Identify which cell holds the provided text, then report its (x, y) central coordinate. 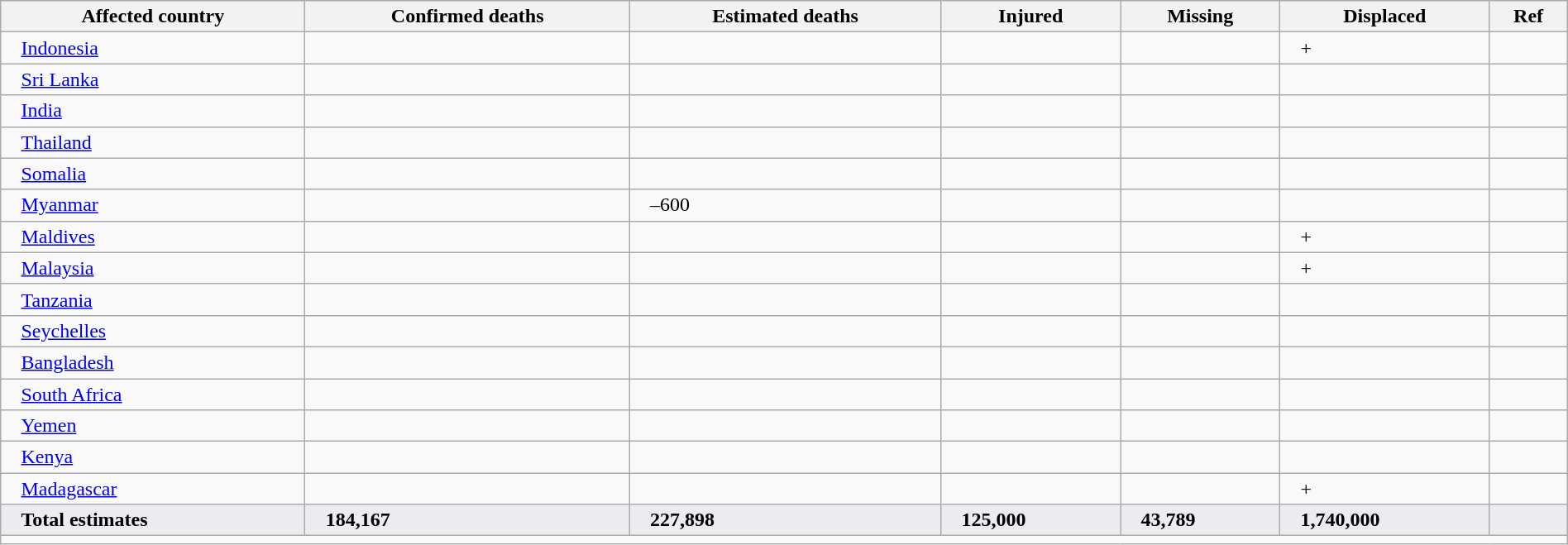
–600 (785, 205)
India (153, 111)
Confirmed deaths (467, 17)
Seychelles (153, 331)
Malaysia (153, 268)
Displaced (1384, 17)
227,898 (785, 520)
Yemen (153, 426)
Thailand (153, 142)
Kenya (153, 457)
Affected country (153, 17)
Missing (1201, 17)
Total estimates (153, 520)
Maldives (153, 237)
Bangladesh (153, 362)
1,740,000 (1384, 520)
Estimated deaths (785, 17)
Myanmar (153, 205)
43,789 (1201, 520)
125,000 (1030, 520)
Ref (1528, 17)
184,167 (467, 520)
Sri Lanka (153, 79)
Tanzania (153, 299)
Somalia (153, 174)
South Africa (153, 394)
Injured (1030, 17)
Indonesia (153, 48)
Madagascar (153, 489)
